Scan for the cell matching the given text and deliver its [X, Y] coordinate at center. 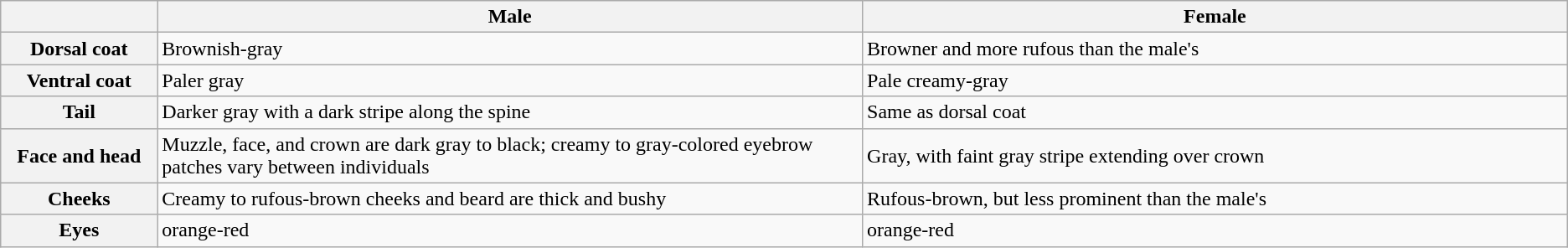
Browner and more rufous than the male's [1215, 49]
Eyes [79, 230]
Dorsal coat [79, 49]
Pale creamy-gray [1215, 80]
Male [510, 17]
Muzzle, face, and crown are dark gray to black; creamy to gray-colored eyebrow patches vary between individuals [510, 156]
Rufous-brown, but less prominent than the male's [1215, 199]
Same as dorsal coat [1215, 112]
Creamy to rufous-brown cheeks and beard are thick and bushy [510, 199]
Gray, with faint gray stripe extending over crown [1215, 156]
Darker gray with a dark stripe along the spine [510, 112]
Face and head [79, 156]
Brownish-gray [510, 49]
Cheeks [79, 199]
Paler gray [510, 80]
Ventral coat [79, 80]
Tail [79, 112]
Female [1215, 17]
